Return [x, y] of the center of cell containing provided text 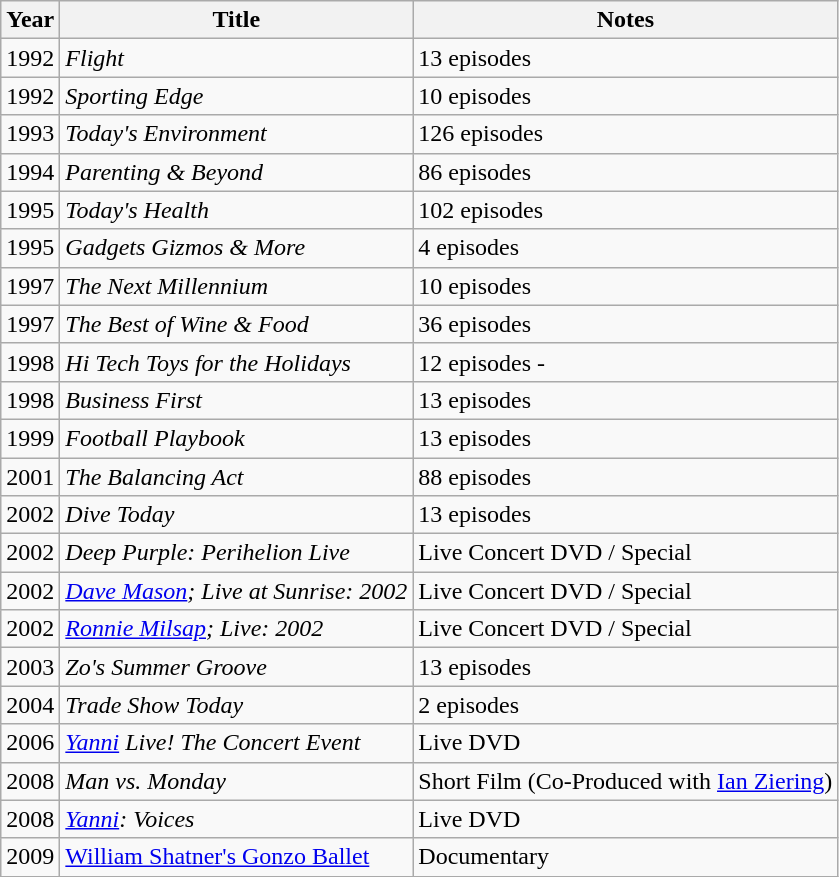
102 episodes [626, 210]
Zo's Summer Groove [236, 667]
Year [30, 20]
The Balancing Act [236, 477]
Dive Today [236, 515]
Short Film (Co-Produced with Ian Ziering) [626, 781]
William Shatner's Gonzo Ballet [236, 857]
Yanni: Voices [236, 819]
1993 [30, 134]
Business First [236, 400]
86 episodes [626, 172]
2003 [30, 667]
Notes [626, 20]
126 episodes [626, 134]
Football Playbook [236, 438]
Today's Environment [236, 134]
Flight [236, 58]
1999 [30, 438]
Parenting & Beyond [236, 172]
Today's Health [236, 210]
36 episodes [626, 324]
Gadgets Gizmos & More [236, 248]
Dave Mason; Live at Sunrise: 2002 [236, 591]
2004 [30, 705]
Man vs. Monday [236, 781]
2006 [30, 743]
2009 [30, 857]
Title [236, 20]
Trade Show Today [236, 705]
Documentary [626, 857]
The Next Millennium [236, 286]
Yanni Live! The Concert Event [236, 743]
The Best of Wine & Food [236, 324]
Deep Purple: Perihelion Live [236, 553]
Hi Tech Toys for the Holidays [236, 362]
Ronnie Milsap; Live: 2002 [236, 629]
88 episodes [626, 477]
1994 [30, 172]
4 episodes [626, 248]
Sporting Edge [236, 96]
12 episodes - [626, 362]
2001 [30, 477]
2 episodes [626, 705]
